Pinpoint the cell where the given text exists, returning its [x, y] midpoint coordinate. 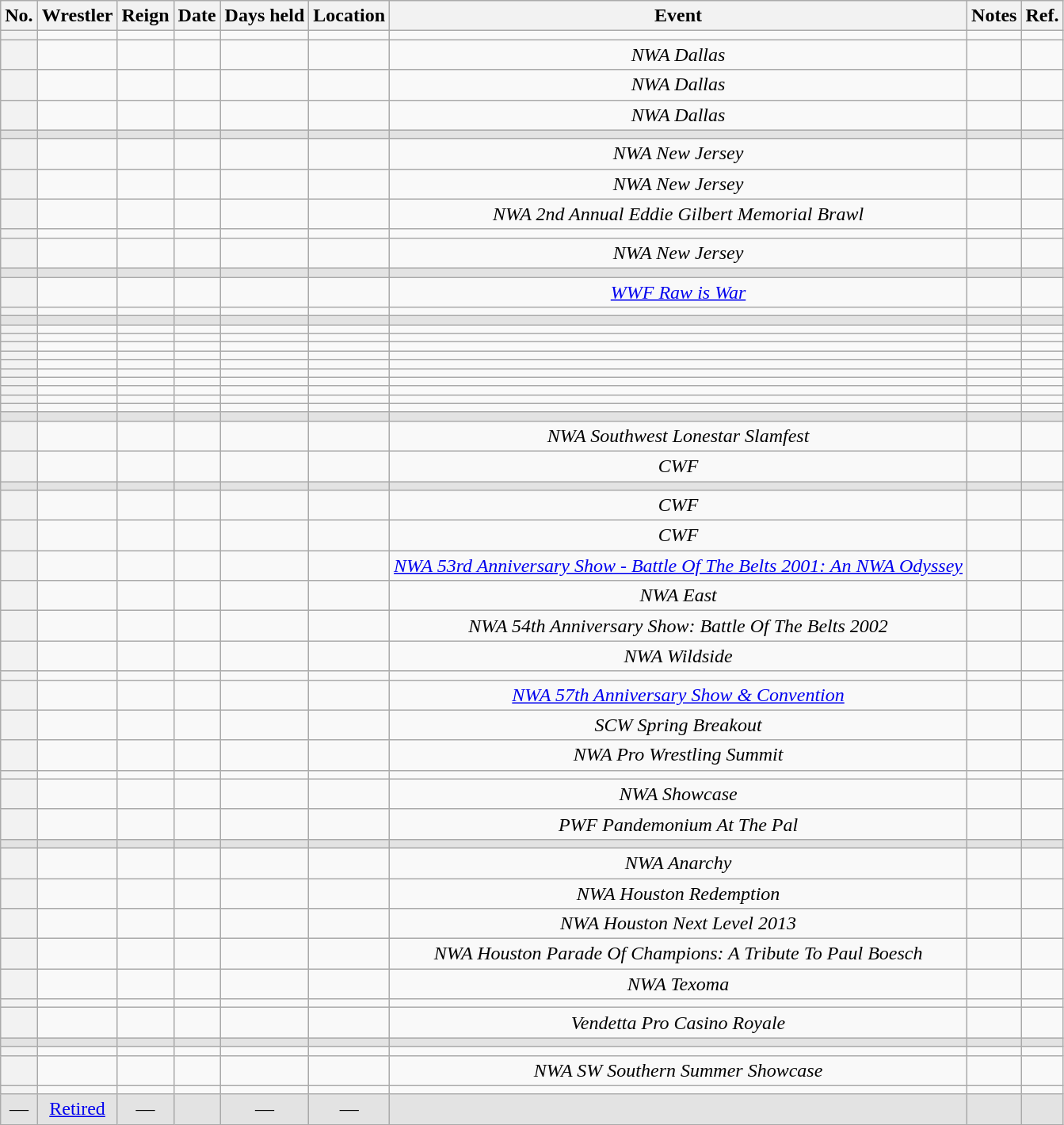
NWA Houston Parade Of Champions: A Tribute To Paul Boesch [678, 954]
Vendetta Pro Casino Royale [678, 1023]
NWA Pro Wrestling Summit [678, 755]
Location [349, 16]
Days held [265, 16]
Notes [994, 16]
PWF Pandemonium At The Pal [678, 824]
NWA SW Southern Summer Showcase [678, 1070]
NWA Houston Next Level 2013 [678, 924]
Retired [78, 1109]
NWA Anarchy [678, 863]
NWA Showcase [678, 794]
Date [196, 16]
NWA Wildside [678, 656]
No. [19, 16]
NWA 53rd Anniversary Show - Battle Of The Belts 2001: An NWA Odyssey [678, 566]
NWA Houston Redemption [678, 893]
WWF Raw is War [678, 292]
NWA East [678, 596]
SCW Spring Breakout [678, 725]
NWA Southwest Lonestar Slamfest [678, 436]
Reign [146, 16]
Ref. [1043, 16]
NWA 54th Anniversary Show: Battle Of The Belts 2002 [678, 626]
NWA 57th Anniversary Show & Convention [678, 695]
Wrestler [78, 16]
Event [678, 16]
NWA 2nd Annual Eddie Gilbert Memorial Brawl [678, 214]
NWA Texoma [678, 984]
